For the text-containing cell, return its midpoint in [X, Y] coordinate format. 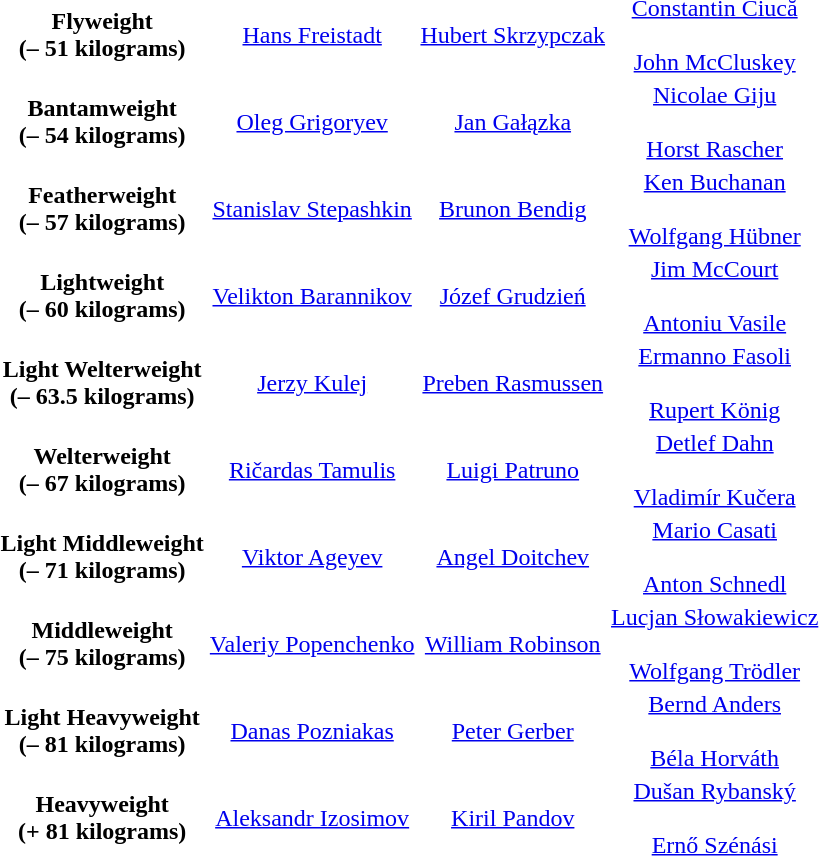
Jerzy Kulej [312, 383]
William Robinson [513, 644]
Ričardas Tamulis [312, 470]
Józef Grudzień [513, 296]
Jan Gałązka [513, 122]
Brunon Bendig [513, 209]
Valeriy Popenchenko [312, 644]
Danas Pozniakas [312, 731]
Angel Doitchev [513, 557]
Stanislav Stepashkin [312, 209]
Oleg Grigoryev [312, 122]
Viktor Ageyev [312, 557]
Luigi Patruno [513, 470]
Preben Rasmussen [513, 383]
Velikton Barannikov [312, 296]
Peter Gerber [513, 731]
